Scan for the cell matching the given text and deliver its [x, y] coordinate at center. 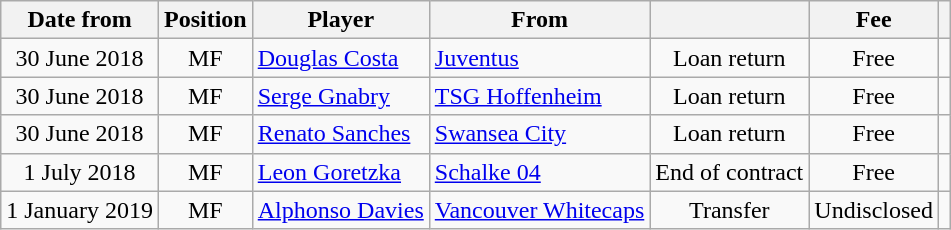
TSG Hoffenheim [540, 96]
Renato Sanches [340, 134]
Swansea City [540, 134]
Undisclosed [874, 210]
Vancouver Whitecaps [540, 210]
Serge Gnabry [340, 96]
1 January 2019 [80, 210]
Date from [80, 20]
Transfer [730, 210]
Juventus [540, 58]
Alphonso Davies [340, 210]
Fee [874, 20]
Player [340, 20]
Leon Goretzka [340, 172]
Position [205, 20]
From [540, 20]
1 July 2018 [80, 172]
Schalke 04 [540, 172]
End of contract [730, 172]
Douglas Costa [340, 58]
